Extract the [x, y] coordinate from the center of the cell holding the provided text.  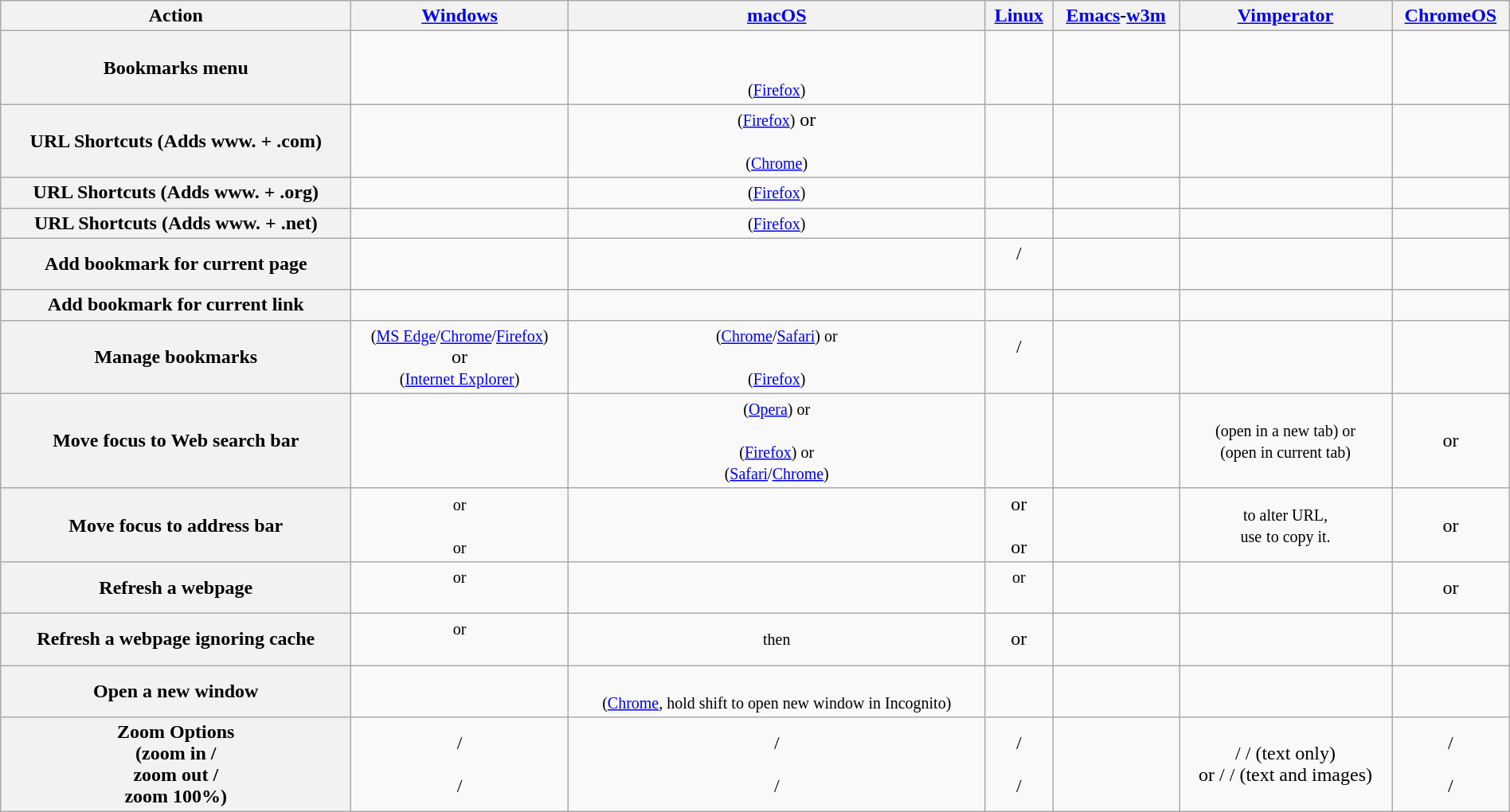
(MS Edge/Chrome/Firefox)or (Internet Explorer) [460, 357]
URL Shortcuts (Adds www. + .com) [176, 141]
Emacs-w3m [1117, 16]
Linux [1019, 16]
URL Shortcuts (Adds www. + .net) [176, 223]
then [777, 638]
(Firefox) or (Chrome) [777, 141]
Add bookmark for current link [176, 305]
to alter URL, use to copy it. [1285, 525]
(Opera) or (Firefox) or (Safari/Chrome) [777, 441]
Vimperator [1285, 16]
Manage bookmarks [176, 357]
(Chrome, hold shift to open new window in Incognito) [777, 691]
/ / (text only)or / / (text and images) [1285, 764]
Action [176, 16]
Move focus to Web search bar [176, 441]
Zoom Options (zoom in / zoom out / zoom 100%) [176, 764]
Refresh a webpage [176, 588]
(Chrome/Safari) or (Firefox) [777, 357]
Windows [460, 16]
Refresh a webpage ignoring cache [176, 638]
Open a new window [176, 691]
macOS [777, 16]
Bookmarks menu [176, 68]
Add bookmark for current page [176, 264]
URL Shortcuts (Adds www. + .org) [176, 193]
ChromeOS [1451, 16]
(open in a new tab) or (open in current tab) [1285, 441]
Move focus to address bar [176, 525]
